Return (x, y) of the center of cell containing provided text 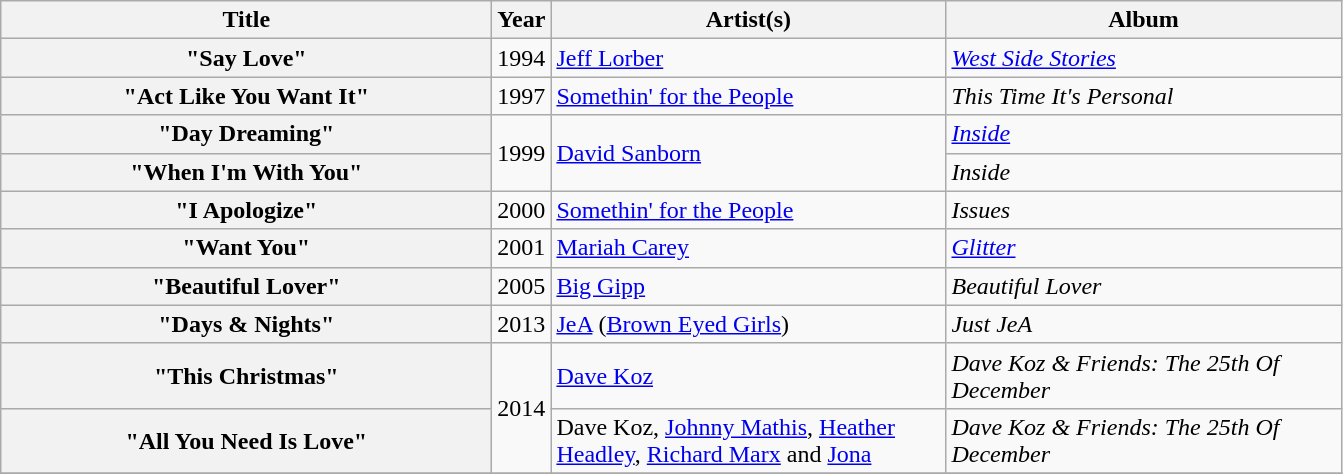
"Day Dreaming" (246, 134)
Beautiful Lover (1144, 286)
Mariah Carey (748, 248)
"Days & Nights" (246, 324)
Dave Koz, Johnny Mathis, Heather Headley, Richard Marx and Jona (748, 440)
"Beautiful Lover" (246, 286)
Artist(s) (748, 20)
"Say Love" (246, 58)
"When I'm With You" (246, 172)
JeA (Brown Eyed Girls) (748, 324)
1997 (522, 96)
"Act Like You Want It" (246, 96)
Issues (1144, 210)
Jeff Lorber (748, 58)
Title (246, 20)
2000 (522, 210)
"This Christmas" (246, 376)
Glitter (1144, 248)
"All You Need Is Love" (246, 440)
"Want You" (246, 248)
Album (1144, 20)
Dave Koz (748, 376)
This Time It's Personal (1144, 96)
2005 (522, 286)
"I Apologize" (246, 210)
David Sanborn (748, 153)
Year (522, 20)
2013 (522, 324)
West Side Stories (1144, 58)
Big Gipp (748, 286)
2014 (522, 408)
1994 (522, 58)
2001 (522, 248)
Just JeA (1144, 324)
1999 (522, 153)
